Identify which cell holds the provided text, then report its [x, y] central coordinate. 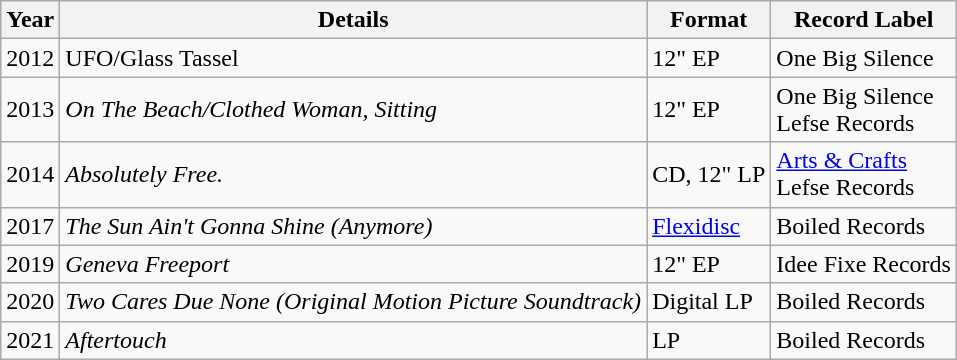
Absolutely Free. [354, 174]
Two Cares Due None (Original Motion Picture Soundtrack) [354, 302]
2014 [30, 174]
LP [709, 340]
2020 [30, 302]
Details [354, 20]
2019 [30, 264]
2013 [30, 110]
Aftertouch [354, 340]
2012 [30, 58]
2021 [30, 340]
Digital LP [709, 302]
On The Beach/Clothed Woman, Sitting [354, 110]
Idee Fixe Records [864, 264]
One Big Silence [864, 58]
Arts & CraftsLefse Records [864, 174]
Geneva Freeport [354, 264]
CD, 12" LP [709, 174]
One Big SilenceLefse Records [864, 110]
Format [709, 20]
2017 [30, 226]
Flexidisc [709, 226]
UFO/Glass Tassel [354, 58]
Year [30, 20]
The Sun Ain't Gonna Shine (Anymore) [354, 226]
Record Label [864, 20]
